Find where the given text appears and provide that cell's center as [X, Y] coordinate. 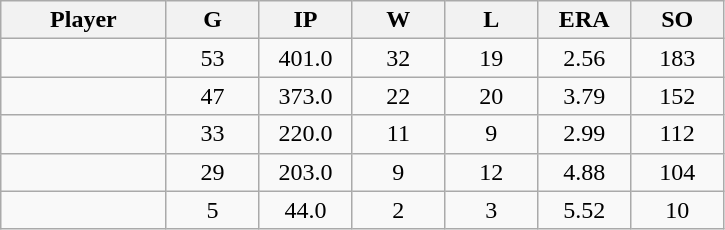
3 [492, 210]
G [212, 20]
53 [212, 58]
22 [398, 96]
10 [678, 210]
44.0 [306, 210]
5 [212, 210]
5.52 [584, 210]
29 [212, 172]
183 [678, 58]
47 [212, 96]
32 [398, 58]
152 [678, 96]
3.79 [584, 96]
112 [678, 134]
4.88 [584, 172]
20 [492, 96]
2.99 [584, 134]
Player [84, 20]
2 [398, 210]
SO [678, 20]
203.0 [306, 172]
L [492, 20]
401.0 [306, 58]
104 [678, 172]
33 [212, 134]
19 [492, 58]
373.0 [306, 96]
11 [398, 134]
W [398, 20]
ERA [584, 20]
220.0 [306, 134]
IP [306, 20]
12 [492, 172]
2.56 [584, 58]
